Locate the cell with the specified text and output its [X, Y] center coordinate. 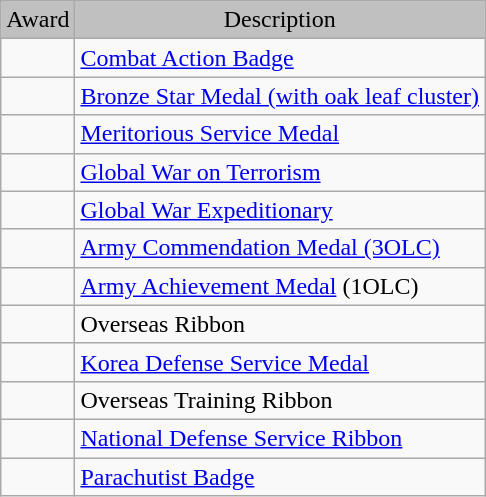
Award [38, 20]
Army Commendation Medal (3OLC) [280, 248]
Army Achievement Medal (1OLC) [280, 286]
Combat Action Badge [280, 58]
Global War Expeditionary [280, 210]
Description [280, 20]
Overseas Ribbon [280, 324]
Overseas Training Ribbon [280, 400]
Parachutist Badge [280, 477]
Global War on Terrorism [280, 172]
Bronze Star Medal (with oak leaf cluster) [280, 96]
National Defense Service Ribbon [280, 438]
Meritorious Service Medal [280, 134]
Korea Defense Service Medal [280, 362]
